Pinpoint the cell where the given text exists, returning its [X, Y] midpoint coordinate. 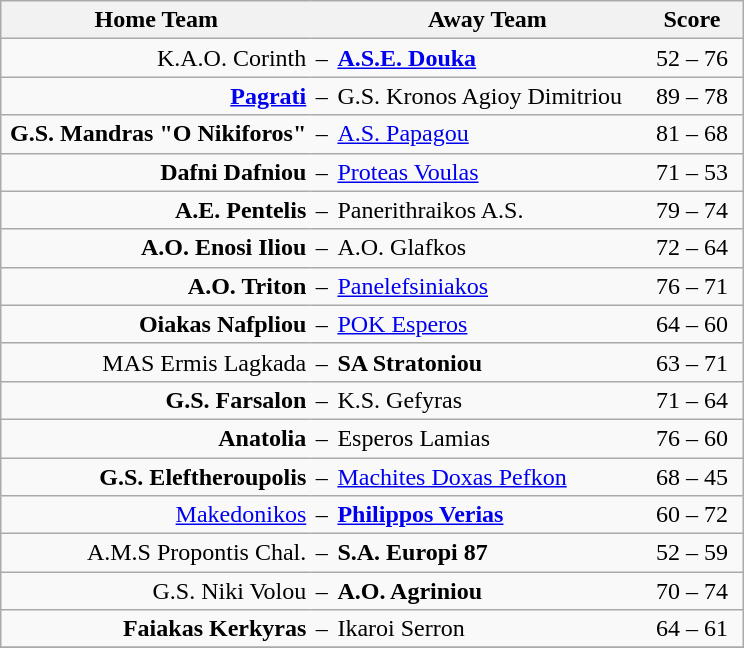
68 – 45 [692, 477]
A.O. Enosi Iliou [156, 248]
89 – 78 [692, 96]
76 – 60 [692, 438]
G.S. Eleftheroupolis [156, 477]
SA Stratoniou [488, 362]
71 – 64 [692, 400]
MAS Ermis Lagkada [156, 362]
A.O. Glafkos [488, 248]
81 – 68 [692, 134]
79 – 74 [692, 210]
70 – 74 [692, 591]
76 – 71 [692, 286]
Panelefsiniakos [488, 286]
G.S. Niki Volou [156, 591]
Anatolia [156, 438]
64 – 60 [692, 324]
Away Team [488, 20]
A.S.E. Douka [488, 58]
72 – 64 [692, 248]
Dafni Dafniou [156, 172]
Esperos Lamias [488, 438]
71 – 53 [692, 172]
Faiakas Kerkyras [156, 629]
G.S. Mandras "O Nikiforos" [156, 134]
Score [692, 20]
Home Team [156, 20]
A.E. Pentelis [156, 210]
Proteas Voulas [488, 172]
Machites Doxas Pefkon [488, 477]
S.A. Europi 87 [488, 553]
63 – 71 [692, 362]
K.A.O. Corinth [156, 58]
A.S. Papagou [488, 134]
A.O. Triton [156, 286]
A.O. Agriniou [488, 591]
Pagrati [156, 96]
Oiakas Nafpliou [156, 324]
K.S. Gefyras [488, 400]
Makedonikos [156, 515]
A.M.S Propontis Chal. [156, 553]
Philippos Verias [488, 515]
G.S. Kronos Agioy Dimitriou [488, 96]
52 – 76 [692, 58]
Panerithraikos A.S. [488, 210]
52 – 59 [692, 553]
60 – 72 [692, 515]
G.S. Farsalon [156, 400]
Ikaroi Serron [488, 629]
64 – 61 [692, 629]
POK Esperos [488, 324]
